Search for the cell housing the specified text and yield its [X, Y] center coordinate. 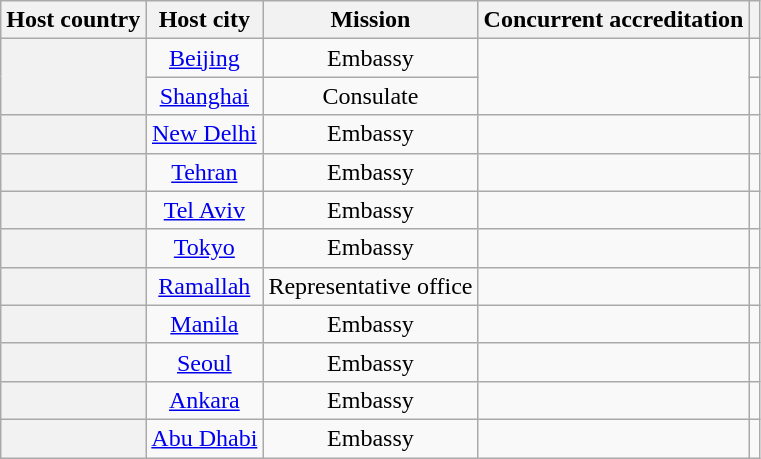
Concurrent accreditation [614, 20]
Shanghai [204, 96]
Consulate [370, 96]
Beijing [204, 58]
Host city [204, 20]
Ankara [204, 400]
Representative office [370, 286]
New Delhi [204, 134]
Abu Dhabi [204, 438]
Mission [370, 20]
Host country [74, 20]
Tokyo [204, 248]
Manila [204, 324]
Ramallah [204, 286]
Seoul [204, 362]
Tel Aviv [204, 210]
Tehran [204, 172]
